Detect which cell encompasses the target text, then output its [x, y] center coordinate. 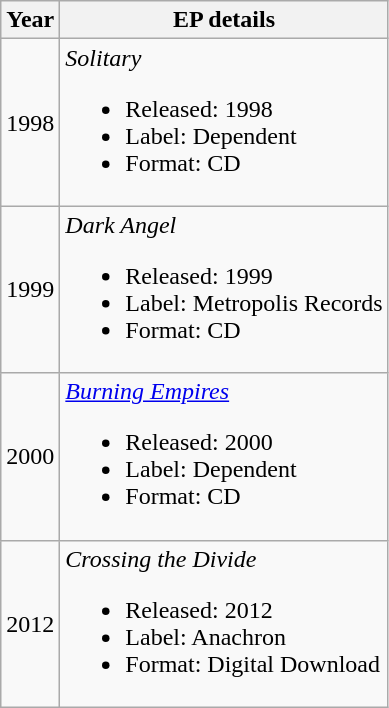
Burning EmpiresReleased: 2000Label: DependentFormat: CD [224, 456]
SolitaryReleased: 1998Label: DependentFormat: CD [224, 122]
1999 [30, 290]
EP details [224, 20]
2000 [30, 456]
1998 [30, 122]
Year [30, 20]
2012 [30, 624]
Crossing the DivideReleased: 2012Label: AnachronFormat: Digital Download [224, 624]
Dark AngelReleased: 1999Label: Metropolis RecordsFormat: CD [224, 290]
